Capture the cell that displays the provided text and extract its [x, y] central coordinate. 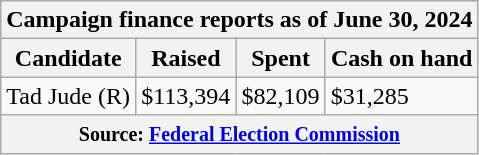
Candidate [68, 58]
Tad Jude (R) [68, 96]
Source: Federal Election Commission [240, 134]
Spent [280, 58]
$113,394 [186, 96]
Raised [186, 58]
Campaign finance reports as of June 30, 2024 [240, 20]
$82,109 [280, 96]
Cash on hand [402, 58]
$31,285 [402, 96]
